Scan for the cell matching the given text and deliver its (X, Y) coordinate at center. 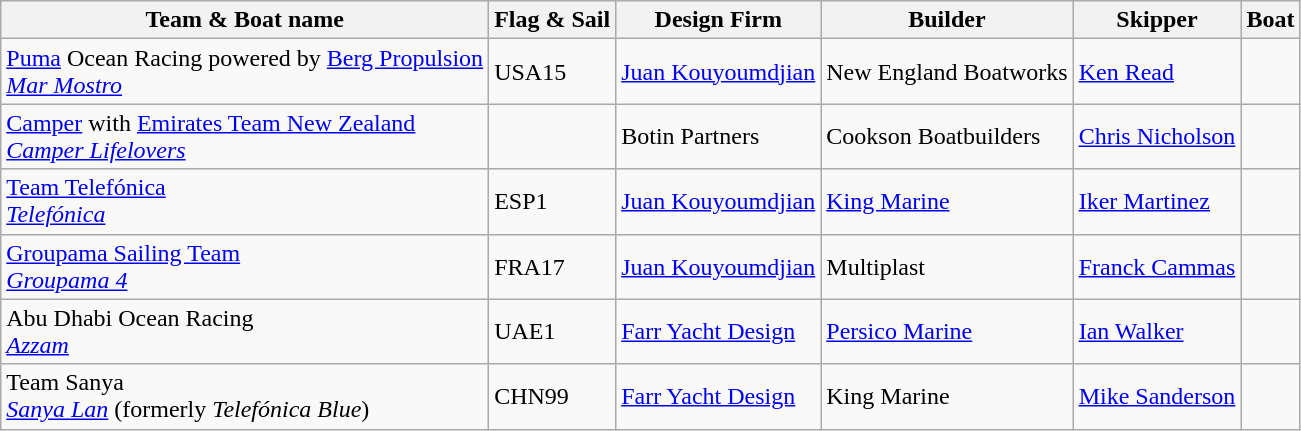
ESP1 (552, 202)
CHN99 (552, 396)
Skipper (1157, 20)
UAE1 (552, 332)
Multiplast (947, 266)
Mike Sanderson (1157, 396)
Team SanyaSanya Lan (formerly Telefónica Blue) (245, 396)
Franck Cammas (1157, 266)
Cookson Boatbuilders (947, 136)
Flag & Sail (552, 20)
Iker Martinez (1157, 202)
Puma Ocean Racing powered by Berg PropulsionMar Mostro (245, 72)
Team TelefónicaTelefónica (245, 202)
Builder (947, 20)
Botin Partners (718, 136)
Camper with Emirates Team New ZealandCamper Lifelovers (245, 136)
New England Boatworks (947, 72)
Ken Read (1157, 72)
Abu Dhabi Ocean RacingAzzam (245, 332)
USA15 (552, 72)
FRA17 (552, 266)
Design Firm (718, 20)
Boat (1270, 20)
Chris Nicholson (1157, 136)
Groupama Sailing TeamGroupama 4 (245, 266)
Ian Walker (1157, 332)
Team & Boat name (245, 20)
Persico Marine (947, 332)
